Provide the [X, Y] coordinate of the cell's center where the given text is located.  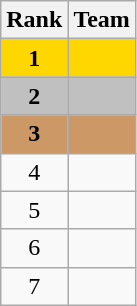
2 [34, 96]
1 [34, 58]
Team [102, 20]
5 [34, 210]
6 [34, 248]
4 [34, 172]
7 [34, 286]
Rank [34, 20]
3 [34, 134]
